Locate the cell with the specified text and output its (X, Y) center coordinate. 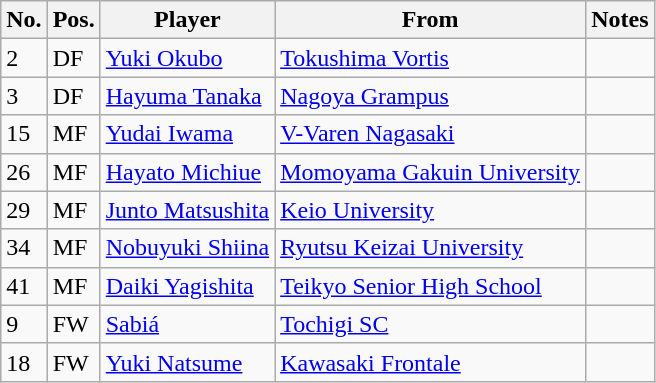
Hayato Michiue (187, 172)
18 (24, 362)
Sabiá (187, 324)
2 (24, 58)
Teikyo Senior High School (430, 286)
Player (187, 20)
15 (24, 134)
3 (24, 96)
Ryutsu Keizai University (430, 248)
Tochigi SC (430, 324)
Junto Matsushita (187, 210)
Pos. (74, 20)
9 (24, 324)
From (430, 20)
Nagoya Grampus (430, 96)
29 (24, 210)
Keio University (430, 210)
41 (24, 286)
Kawasaki Frontale (430, 362)
Yuki Natsume (187, 362)
Nobuyuki Shiina (187, 248)
No. (24, 20)
Momoyama Gakuin University (430, 172)
Yudai Iwama (187, 134)
Tokushima Vortis (430, 58)
Yuki Okubo (187, 58)
26 (24, 172)
V-Varen Nagasaki (430, 134)
Notes (620, 20)
34 (24, 248)
Hayuma Tanaka (187, 96)
Daiki Yagishita (187, 286)
